Find where the given text appears and provide that cell's center as [x, y] coordinate. 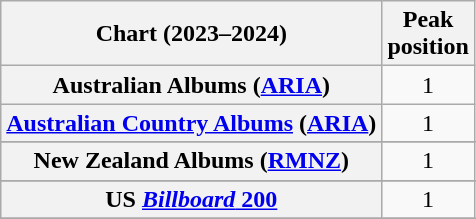
New Zealand Albums (RMNZ) [192, 161]
Australian Albums (ARIA) [192, 85]
Peakposition [428, 34]
Chart (2023–2024) [192, 34]
US Billboard 200 [192, 199]
Australian Country Albums (ARIA) [192, 123]
